Capture the cell that displays the provided text and extract its (x, y) central coordinate. 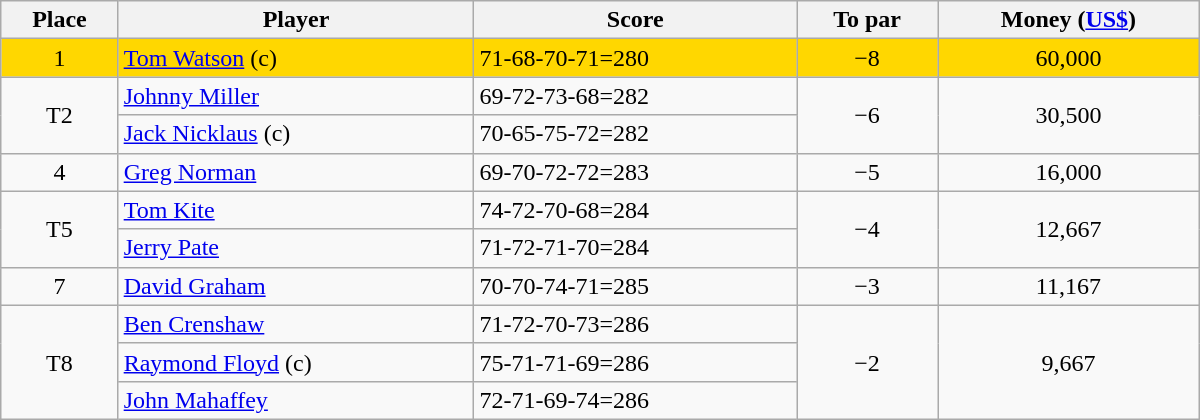
−3 (868, 286)
T2 (60, 115)
16,000 (1069, 172)
7 (60, 286)
Jack Nicklaus (c) (296, 134)
Jerry Pate (296, 248)
71-72-71-70=284 (636, 248)
Raymond Floyd (c) (296, 362)
4 (60, 172)
Place (60, 20)
Score (636, 20)
Ben Crenshaw (296, 324)
70-70-74-71=285 (636, 286)
74-72-70-68=284 (636, 210)
Tom Kite (296, 210)
12,667 (1069, 229)
30,500 (1069, 115)
−6 (868, 115)
60,000 (1069, 58)
9,667 (1069, 362)
Money (US$) (1069, 20)
T8 (60, 362)
David Graham (296, 286)
To par (868, 20)
Tom Watson (c) (296, 58)
Johnny Miller (296, 96)
71-72-70-73=286 (636, 324)
John Mahaffey (296, 400)
Player (296, 20)
70-65-75-72=282 (636, 134)
1 (60, 58)
72-71-69-74=286 (636, 400)
T5 (60, 229)
−2 (868, 362)
−8 (868, 58)
−4 (868, 229)
Greg Norman (296, 172)
69-70-72-72=283 (636, 172)
75-71-71-69=286 (636, 362)
71-68-70-71=280 (636, 58)
−5 (868, 172)
11,167 (1069, 286)
69-72-73-68=282 (636, 96)
